Return the [x, y] coordinate for the center point of the cell that contains the specified text.  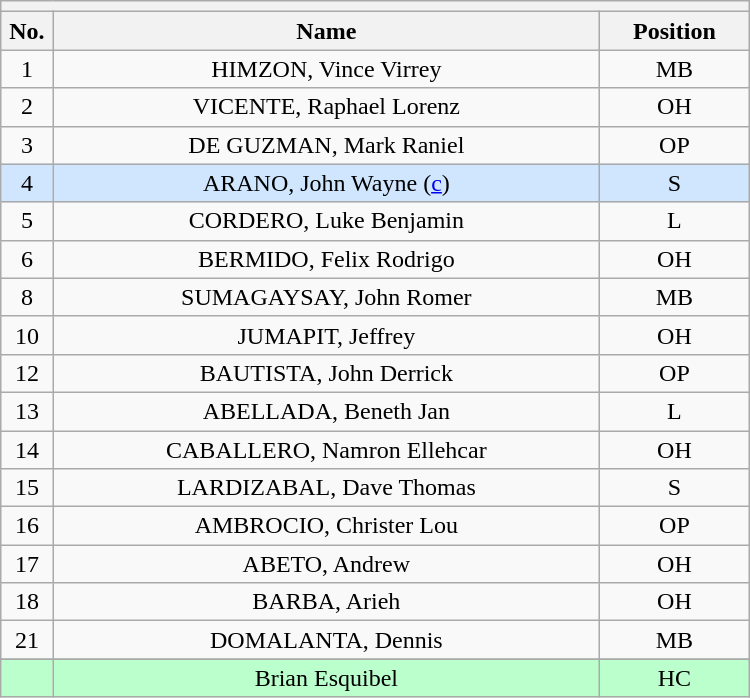
BERMIDO, Felix Rodrigo [326, 259]
14 [27, 449]
DOMALANTA, Dennis [326, 640]
2 [27, 107]
BARBA, Arieh [326, 602]
1 [27, 69]
6 [27, 259]
13 [27, 411]
5 [27, 221]
3 [27, 145]
Position [675, 31]
17 [27, 564]
HC [675, 678]
VICENTE, Raphael Lorenz [326, 107]
ABELLADA, Beneth Jan [326, 411]
BAUTISTA, John Derrick [326, 373]
CABALLERO, Namron Ellehcar [326, 449]
10 [27, 335]
DE GUZMAN, Mark Raniel [326, 145]
AMBROCIO, Christer Lou [326, 526]
HIMZON, Vince Virrey [326, 69]
21 [27, 640]
No. [27, 31]
ARANO, John Wayne (c) [326, 183]
8 [27, 297]
12 [27, 373]
16 [27, 526]
ABETO, Andrew [326, 564]
JUMAPIT, Jeffrey [326, 335]
LARDIZABAL, Dave Thomas [326, 488]
CORDERO, Luke Benjamin [326, 221]
4 [27, 183]
Brian Esquibel [326, 678]
Name [326, 31]
SUMAGAYSAY, John Romer [326, 297]
18 [27, 602]
15 [27, 488]
